For the text-containing cell, return its midpoint in (x, y) coordinate format. 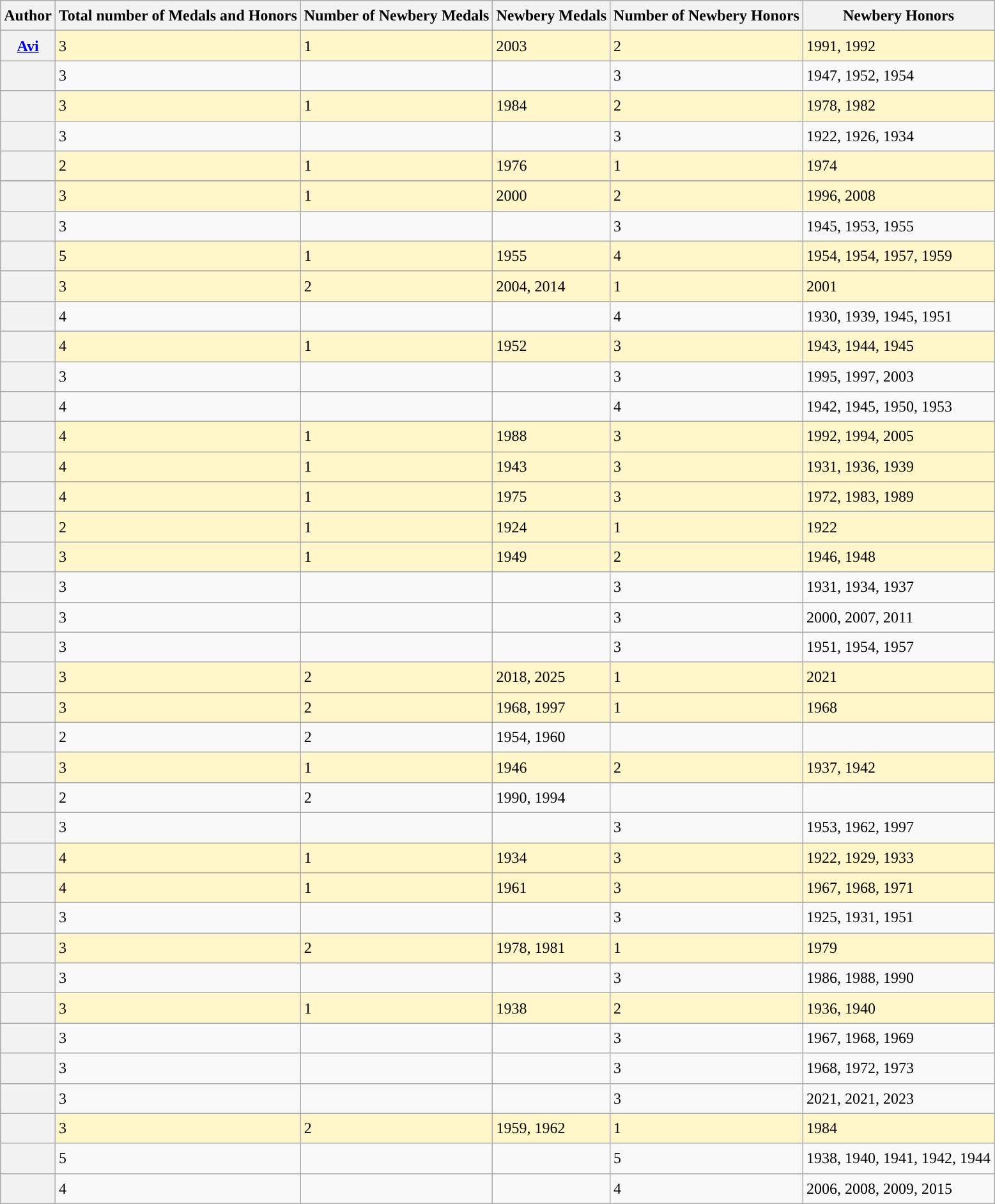
1968, 1972, 1973 (899, 1069)
1922, 1929, 1933 (899, 858)
1988 (551, 437)
1968 (899, 707)
Total number of Medals and Honors (178, 15)
1949 (551, 557)
1976 (551, 166)
1937, 1942 (899, 767)
1955 (551, 256)
1967, 1968, 1969 (899, 1038)
1967, 1968, 1971 (899, 888)
1954, 1954, 1957, 1959 (899, 256)
1990, 1994 (551, 798)
1931, 1936, 1939 (899, 467)
2004, 2014 (551, 286)
1974 (899, 166)
1946, 1948 (899, 557)
1924 (551, 527)
1945, 1953, 1955 (899, 226)
1992, 1994, 2005 (899, 437)
1943, 1944, 1945 (899, 346)
2018, 2025 (551, 677)
1930, 1939, 1945, 1951 (899, 316)
1942, 1945, 1950, 1953 (899, 406)
1959, 1962 (551, 1129)
2006, 2008, 2009, 2015 (899, 1189)
1922, 1926, 1934 (899, 135)
1995, 1997, 2003 (899, 377)
1986, 1988, 1990 (899, 978)
2003 (551, 46)
1931, 1934, 1937 (899, 587)
Newbery Honors (899, 15)
1952 (551, 346)
1938, 1940, 1941, 1942, 1944 (899, 1158)
Number of Newbery Honors (707, 15)
1975 (551, 497)
1961 (551, 888)
2001 (899, 286)
2000 (551, 196)
1946 (551, 767)
1925, 1931, 1951 (899, 918)
1972, 1983, 1989 (899, 497)
1978, 1982 (899, 106)
1968, 1997 (551, 707)
Number of Newbery Medals (396, 15)
1936, 1940 (899, 1008)
2000, 2007, 2011 (899, 617)
1934 (551, 858)
1943 (551, 467)
Author (28, 15)
1951, 1954, 1957 (899, 647)
1979 (899, 948)
2021, 2021, 2023 (899, 1098)
1991, 1992 (899, 46)
1922 (899, 527)
1996, 2008 (899, 196)
1953, 1962, 1997 (899, 827)
Newbery Medals (551, 15)
2021 (899, 677)
1954, 1960 (551, 737)
1938 (551, 1008)
Avi (28, 46)
1978, 1981 (551, 948)
1947, 1952, 1954 (899, 75)
